For the text-containing cell, return its midpoint in [X, Y] coordinate format. 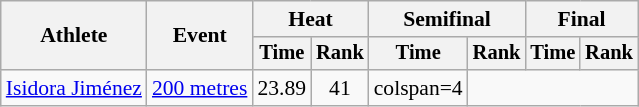
Athlete [74, 36]
Semifinal [448, 19]
colspan=4 [418, 88]
200 metres [200, 88]
Heat [310, 19]
Isidora Jiménez [74, 88]
23.89 [282, 88]
41 [340, 88]
Final [581, 19]
Event [200, 36]
